From the cell containing the given text, extract its center point as (x, y) coordinate. 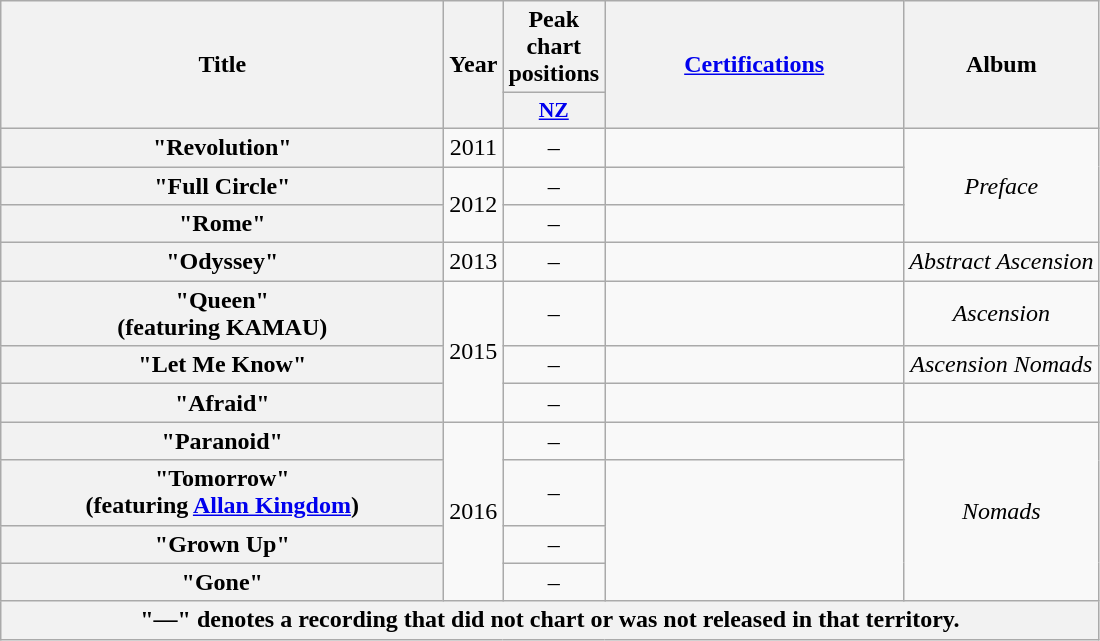
NZ (554, 111)
2015 (474, 352)
"Afraid" (222, 403)
2013 (474, 262)
"Revolution" (222, 147)
"Rome" (222, 224)
Album (1002, 65)
2012 (474, 204)
"Let Me Know" (222, 365)
Peak chart positions (554, 47)
Certifications (754, 65)
Abstract Ascension (1002, 262)
"—" denotes a recording that did not chart or was not released in that territory. (550, 620)
"Grown Up" (222, 544)
"Gone" (222, 582)
Year (474, 65)
"Full Circle" (222, 185)
"Tomorrow"(featuring Allan Kingdom) (222, 492)
Ascension Nomads (1002, 365)
Title (222, 65)
2011 (474, 147)
Preface (1002, 185)
"Odyssey" (222, 262)
Ascension (1002, 314)
2016 (474, 512)
"Queen"(featuring KAMAU) (222, 314)
"Paranoid" (222, 441)
Nomads (1002, 512)
